Return the [x, y] coordinate for the center point of the cell that contains the specified text.  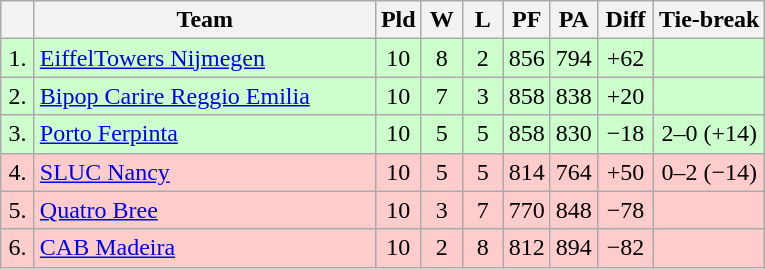
PF [526, 20]
848 [574, 210]
Pld [398, 20]
5. [18, 210]
1. [18, 58]
2–0 (+14) [709, 134]
+20 [625, 96]
856 [526, 58]
Bipop Carire Reggio Emilia [204, 96]
2. [18, 96]
L [482, 20]
6. [18, 248]
CAB Madeira [204, 248]
814 [526, 172]
Quatro Bree [204, 210]
EiffelTowers Nijmegen [204, 58]
Porto Ferpinta [204, 134]
+50 [625, 172]
Team [204, 20]
812 [526, 248]
770 [526, 210]
794 [574, 58]
−78 [625, 210]
W [442, 20]
764 [574, 172]
0–2 (−14) [709, 172]
PA [574, 20]
Diff [625, 20]
830 [574, 134]
SLUC Nancy [204, 172]
3. [18, 134]
838 [574, 96]
4. [18, 172]
+62 [625, 58]
894 [574, 248]
−82 [625, 248]
−18 [625, 134]
Tie-break [709, 20]
